Scan for the cell matching the given text and deliver its (X, Y) coordinate at center. 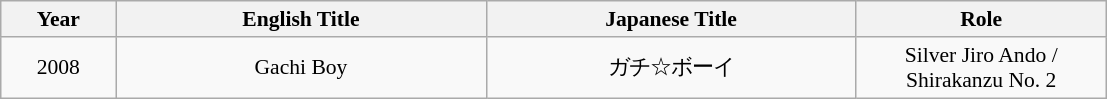
Gachi Boy (301, 68)
2008 (58, 68)
English Title (301, 19)
Japanese Title (671, 19)
ガチ☆ボーイ (671, 68)
Year (58, 19)
Role (981, 19)
Silver Jiro Ando / Shirakanzu No. 2 (981, 68)
